Capture the cell that displays the provided text and extract its (X, Y) central coordinate. 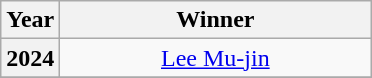
Year (30, 20)
2024 (30, 58)
Winner (216, 20)
Lee Mu-jin (216, 58)
